Provide the [X, Y] coordinate of the cell's center where the given text is located.  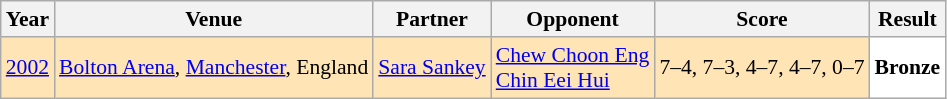
Venue [214, 19]
Result [908, 19]
Partner [432, 19]
Chew Choon Eng Chin Eei Hui [573, 68]
Year [28, 19]
Bronze [908, 68]
2002 [28, 68]
Opponent [573, 19]
Score [762, 19]
7–4, 7–3, 4–7, 4–7, 0–7 [762, 68]
Bolton Arena, Manchester, England [214, 68]
Sara Sankey [432, 68]
